Scan for the cell matching the given text and deliver its [X, Y] coordinate at center. 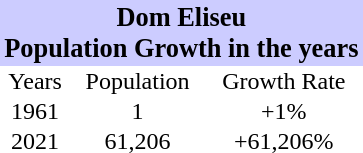
Years [36, 81]
Population [138, 81]
1961 [36, 111]
1 [138, 111]
Dom EliseuPopulation Growth in the years [182, 33]
+1% [284, 111]
Growth Rate [284, 81]
